Scan for the cell matching the given text and deliver its [X, Y] coordinate at center. 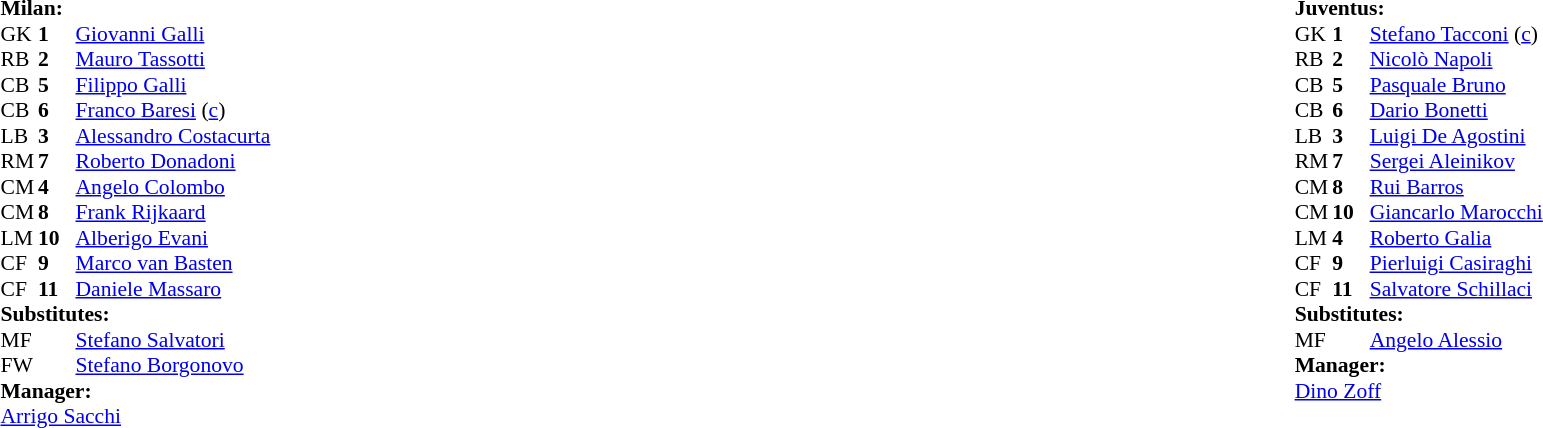
Alberigo Evani [174, 238]
Daniele Massaro [174, 289]
Dario Bonetti [1456, 111]
Marco van Basten [174, 263]
Sergei Aleinikov [1456, 161]
Rui Barros [1456, 187]
Stefano Salvatori [174, 340]
Franco Baresi (c) [174, 111]
Alessandro Costacurta [174, 136]
Roberto Galia [1456, 238]
Giovanni Galli [174, 34]
Mauro Tassotti [174, 59]
Filippo Galli [174, 85]
Stefano Tacconi (c) [1456, 34]
Angelo Colombo [174, 187]
Pierluigi Casiraghi [1456, 263]
Luigi De Agostini [1456, 136]
Stefano Borgonovo [174, 365]
Nicolò Napoli [1456, 59]
Pasquale Bruno [1456, 85]
Giancarlo Marocchi [1456, 213]
FW [19, 365]
Dino Zoff [1419, 391]
Frank Rijkaard [174, 213]
Roberto Donadoni [174, 161]
Angelo Alessio [1456, 340]
Salvatore Schillaci [1456, 289]
